Pinpoint the cell where the given text exists, returning its [X, Y] midpoint coordinate. 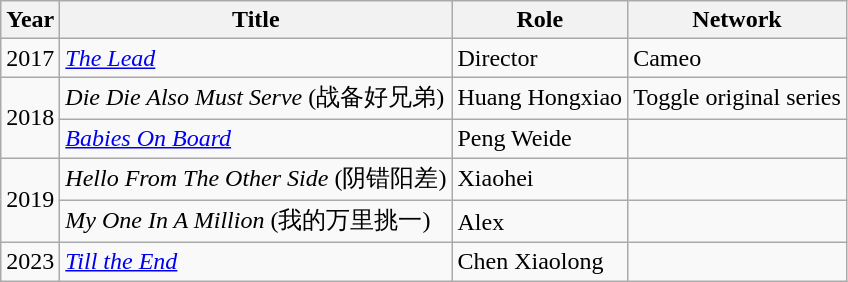
The Lead [256, 58]
Die Die Also Must Serve (战备好兄弟) [256, 98]
Peng Weide [540, 138]
2017 [30, 58]
Till the End [256, 262]
Role [540, 20]
Xiaohei [540, 180]
2023 [30, 262]
Toggle original series [738, 98]
Title [256, 20]
My One In A Million (我的万里挑一) [256, 222]
2018 [30, 118]
Network [738, 20]
Year [30, 20]
Babies On Board [256, 138]
Hello From The Other Side (阴错阳差) [256, 180]
Huang Hongxiao [540, 98]
2019 [30, 200]
Alex [540, 222]
Chen Xiaolong [540, 262]
Cameo [738, 58]
Director [540, 58]
